From the cell containing the given text, extract its center point as (x, y) coordinate. 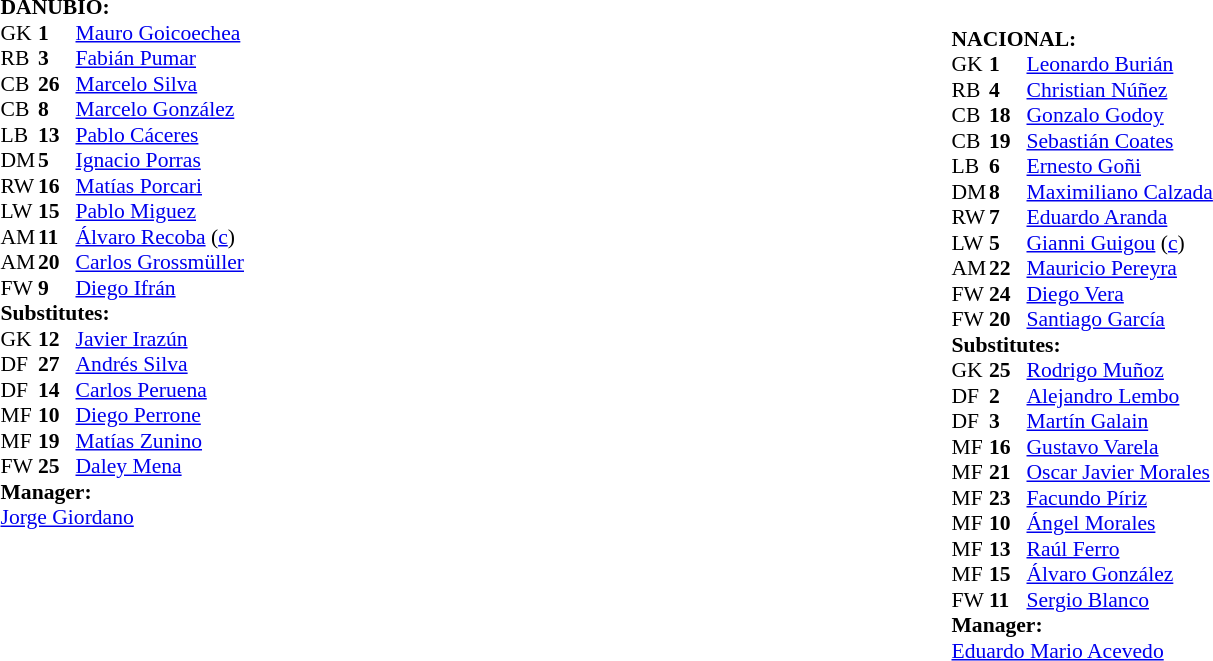
Rodrigo Muñoz (1119, 371)
Facundo Píriz (1119, 498)
Marcelo Silva (160, 84)
Mauro Goicoechea (160, 33)
12 (57, 339)
14 (57, 390)
Diego Perrone (160, 415)
Oscar Javier Morales (1119, 473)
23 (1008, 498)
Marcelo González (160, 109)
Andrés Silva (160, 365)
Santiago García (1119, 319)
Gonzalo Godoy (1119, 115)
6 (1008, 167)
24 (1008, 294)
Javier Irazún (160, 339)
Ernesto Goñi (1119, 167)
22 (1008, 269)
2 (1008, 396)
Gianni Guigou (c) (1119, 243)
Matías Zunino (160, 441)
Leonardo Burián (1119, 65)
Pablo Cáceres (160, 135)
Diego Vera (1119, 294)
Sergio Blanco (1119, 600)
Carlos Grossmüller (160, 263)
18 (1008, 115)
Ángel Morales (1119, 523)
Alejandro Lembo (1119, 396)
26 (57, 84)
Mauricio Pereyra (1119, 269)
Christian Núñez (1119, 90)
Fabián Pumar (160, 59)
9 (57, 288)
Maximiliano Calzada (1119, 192)
21 (1008, 473)
Sebastián Coates (1119, 141)
Diego Ifrán (160, 288)
Álvaro Recoba (c) (160, 237)
Pablo Miguez (160, 211)
4 (1008, 90)
Ignacio Porras (160, 161)
Raúl Ferro (1119, 549)
Jorge Giordano (122, 517)
Matías Porcari (160, 186)
Gustavo Varela (1119, 447)
Eduardo Aranda (1119, 217)
Daley Mena (160, 467)
7 (1008, 217)
27 (57, 365)
Carlos Peruena (160, 390)
NACIONAL: (1082, 39)
Martín Galain (1119, 421)
Álvaro González (1119, 575)
